Provide the [x, y] coordinate of the cell's center where the given text is located.  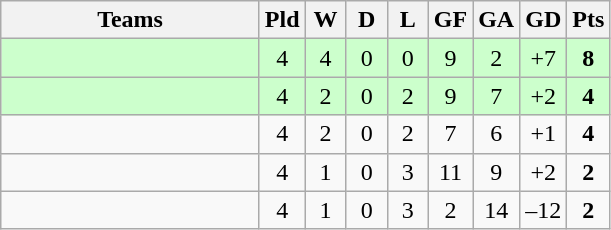
6 [496, 134]
Pld [282, 20]
GA [496, 20]
+7 [544, 58]
Teams [130, 20]
11 [450, 172]
GD [544, 20]
Pts [588, 20]
8 [588, 58]
GF [450, 20]
+1 [544, 134]
D [366, 20]
–12 [544, 210]
L [408, 20]
14 [496, 210]
W [326, 20]
